Scan for the cell matching the given text and deliver its [X, Y] coordinate at center. 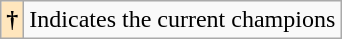
Indicates the current champions [182, 20]
† [12, 20]
